Detect which cell encompasses the target text, then output its (x, y) center coordinate. 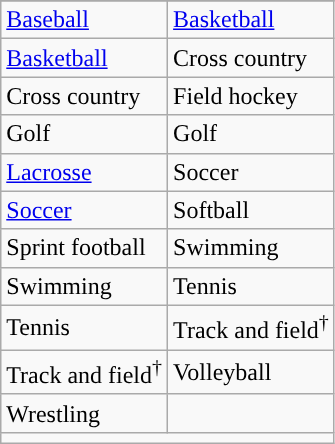
Softball (252, 210)
Baseball (84, 20)
Sprint football (84, 248)
Volleyball (252, 372)
Field hockey (252, 96)
Lacrosse (84, 172)
Wrestling (84, 413)
